Scan for the cell matching the given text and deliver its (X, Y) coordinate at center. 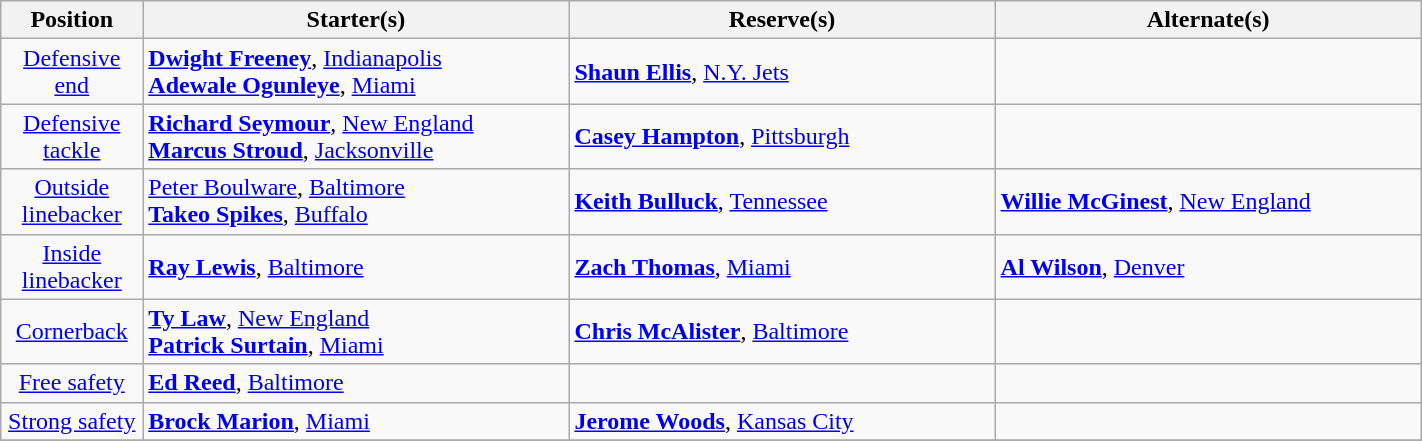
Al Wilson, Denver (1208, 266)
Shaun Ellis, N.Y. Jets (782, 72)
Outside linebacker (72, 202)
Brock Marion, Miami (356, 421)
Zach Thomas, Miami (782, 266)
Willie McGinest, New England (1208, 202)
Position (72, 20)
Cornerback (72, 332)
Casey Hampton, Pittsburgh (782, 136)
Chris McAlister, Baltimore (782, 332)
Peter Boulware, Baltimore Takeo Spikes, Buffalo (356, 202)
Free safety (72, 383)
Alternate(s) (1208, 20)
Starter(s) (356, 20)
Inside linebacker (72, 266)
Defensive tackle (72, 136)
Jerome Woods, Kansas City (782, 421)
Richard Seymour, New England Marcus Stroud, Jacksonville (356, 136)
Defensive end (72, 72)
Reserve(s) (782, 20)
Ray Lewis, Baltimore (356, 266)
Dwight Freeney, Indianapolis Adewale Ogunleye, Miami (356, 72)
Strong safety (72, 421)
Keith Bulluck, Tennessee (782, 202)
Ty Law, New England Patrick Surtain, Miami (356, 332)
Ed Reed, Baltimore (356, 383)
